Find where the given text appears and provide that cell's center as (x, y) coordinate. 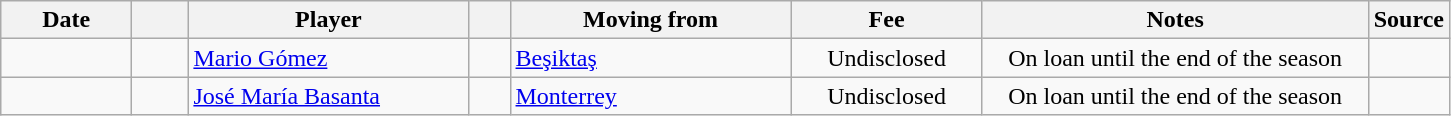
Notes (1175, 20)
Source (1408, 20)
Mario Gómez (328, 58)
Moving from (650, 20)
Beşiktaş (650, 58)
Player (328, 20)
Fee (886, 20)
José María Basanta (328, 96)
Monterrey (650, 96)
Date (66, 20)
